Identify which cell holds the provided text, then report its [X, Y] central coordinate. 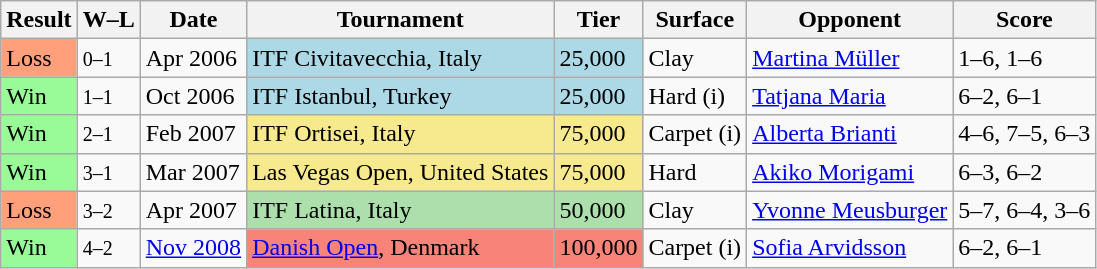
Mar 2007 [193, 172]
Alberta Brianti [850, 134]
Result [39, 20]
Yvonne Meusburger [850, 210]
3–1 [108, 172]
100,000 [598, 248]
ITF Istanbul, Turkey [400, 96]
5–7, 6–4, 3–6 [1024, 210]
ITF Ortisei, Italy [400, 134]
ITF Latina, Italy [400, 210]
Akiko Morigami [850, 172]
Apr 2006 [193, 58]
Surface [695, 20]
1–6, 1–6 [1024, 58]
Tier [598, 20]
Nov 2008 [193, 248]
Tournament [400, 20]
Hard (i) [695, 96]
W–L [108, 20]
0–1 [108, 58]
50,000 [598, 210]
Las Vegas Open, United States [400, 172]
4–6, 7–5, 6–3 [1024, 134]
Danish Open, Denmark [400, 248]
3–2 [108, 210]
Oct 2006 [193, 96]
1–1 [108, 96]
Tatjana Maria [850, 96]
Feb 2007 [193, 134]
ITF Civitavecchia, Italy [400, 58]
Apr 2007 [193, 210]
4–2 [108, 248]
Date [193, 20]
Sofia Arvidsson [850, 248]
Opponent [850, 20]
Score [1024, 20]
Martina Müller [850, 58]
Hard [695, 172]
6–3, 6–2 [1024, 172]
2–1 [108, 134]
